Return the (x, y) coordinate for the center point of the cell that contains the specified text.  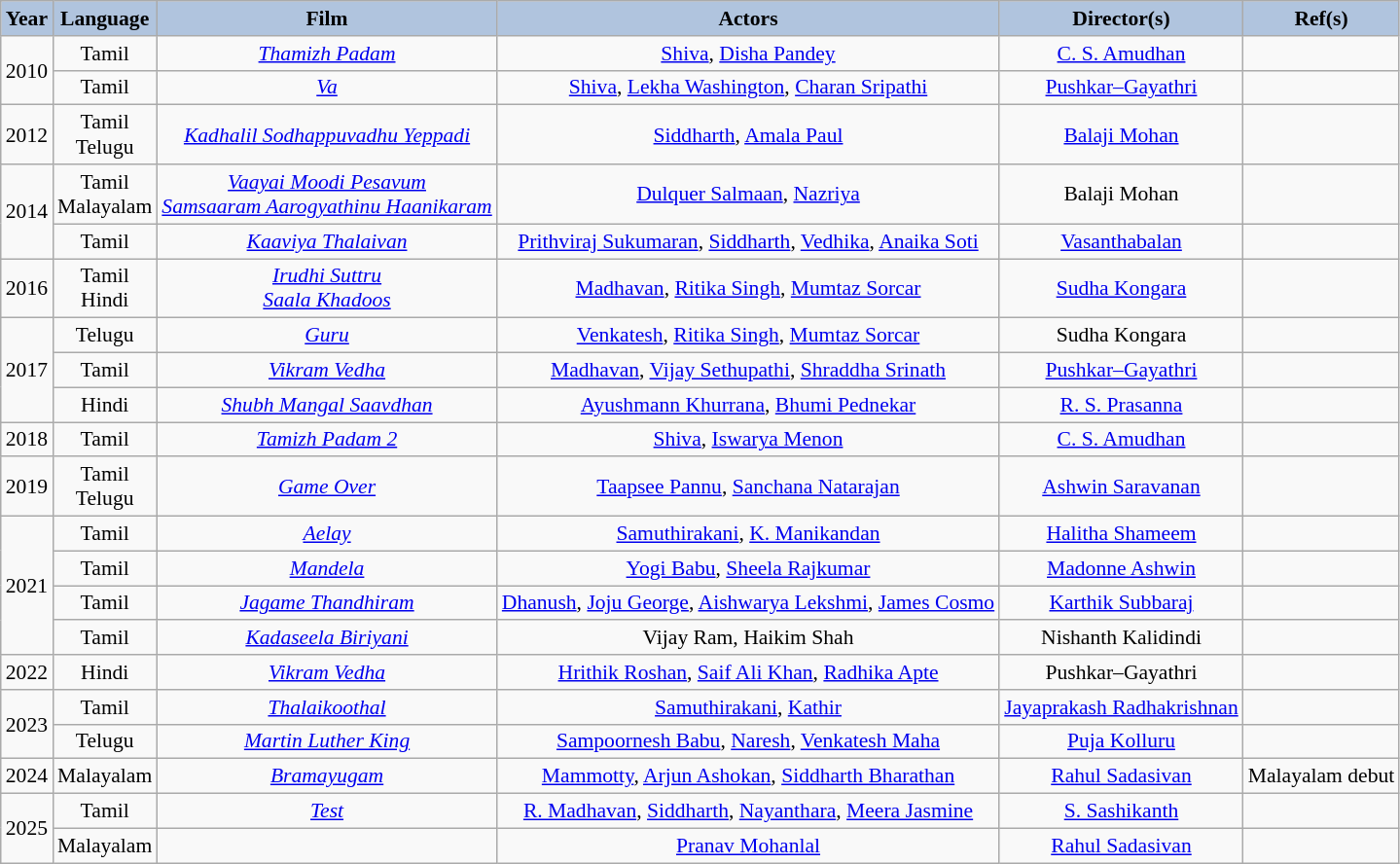
Madonne Ashwin (1121, 568)
R. Madhavan, Siddharth, Nayanthara, Meera Jasmine (748, 811)
2017 (27, 370)
Shiva, Iswarya Menon (748, 440)
Kadaseela Biriyani (327, 638)
Bramayugam (327, 776)
Madhavan, Ritika Singh, Mumtaz Sorcar (748, 288)
Year (27, 18)
Taapsee Pannu, Sanchana Natarajan (748, 486)
Yogi Babu, Sheela Rajkumar (748, 568)
Jagame Thandhiram (327, 603)
Pranav Mohanlal (748, 846)
Thalaikoothal (327, 707)
Dulquer Salmaan, Nazriya (748, 195)
Prithviraj Sukumaran, Siddharth, Vedhika, Anaika Soti (748, 241)
Vasanthabalan (1121, 241)
S. Sashikanth (1121, 811)
Mammotty, Arjun Ashokan, Siddharth Bharathan (748, 776)
Kadhalil Sodhappuvadhu Yeppadi (327, 134)
Sampoornesh Babu, Naresh, Venkatesh Maha (748, 741)
Language (105, 18)
Director(s) (1121, 18)
Jayaprakash Radhakrishnan (1121, 707)
Siddharth, Amala Paul (748, 134)
2018 (27, 440)
Film (327, 18)
Halitha Shameem (1121, 534)
Karthik Subbaraj (1121, 603)
2023 (27, 724)
Madhavan, Vijay Sethupathi, Shraddha Srinath (748, 371)
2021 (27, 586)
2024 (27, 776)
Malayalam debut (1321, 776)
Actors (748, 18)
Ref(s) (1321, 18)
Shiva, Lekha Washington, Charan Sripathi (748, 88)
2016 (27, 288)
TamilMalayalam (105, 195)
Tamizh Padam 2 (327, 440)
Dhanush, Joju George, Aishwarya Lekshmi, James Cosmo (748, 603)
2014 (27, 212)
Guru (327, 336)
2022 (27, 672)
Puja Kolluru (1121, 741)
Ashwin Saravanan (1121, 486)
2012 (27, 134)
Vaayai Moodi PesavumSamsaaram Aarogyathinu Haanikaram (327, 195)
Va (327, 88)
Aelay (327, 534)
Nishanth Kalidindi (1121, 638)
Ayushmann Khurrana, Bhumi Pednekar (748, 405)
Mandela (327, 568)
R. S. Prasanna (1121, 405)
2025 (27, 829)
Samuthirakani, K. Manikandan (748, 534)
Irudhi SuttruSaala Khadoos (327, 288)
Shubh Mangal Saavdhan (327, 405)
Kaaviya Thalaivan (327, 241)
Martin Luther King (327, 741)
Vijay Ram, Haikim Shah (748, 638)
Hrithik Roshan, Saif Ali Khan, Radhika Apte (748, 672)
Venkatesh, Ritika Singh, Mumtaz Sorcar (748, 336)
2010 (27, 70)
Thamizh Padam (327, 54)
Game Over (327, 486)
2019 (27, 486)
Samuthirakani, Kathir (748, 707)
Shiva, Disha Pandey (748, 54)
TamilHindi (105, 288)
Test (327, 811)
